Scan for the cell matching the given text and deliver its [X, Y] coordinate at center. 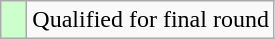
Qualified for final round [151, 20]
